Scan for the cell matching the given text and deliver its [x, y] coordinate at center. 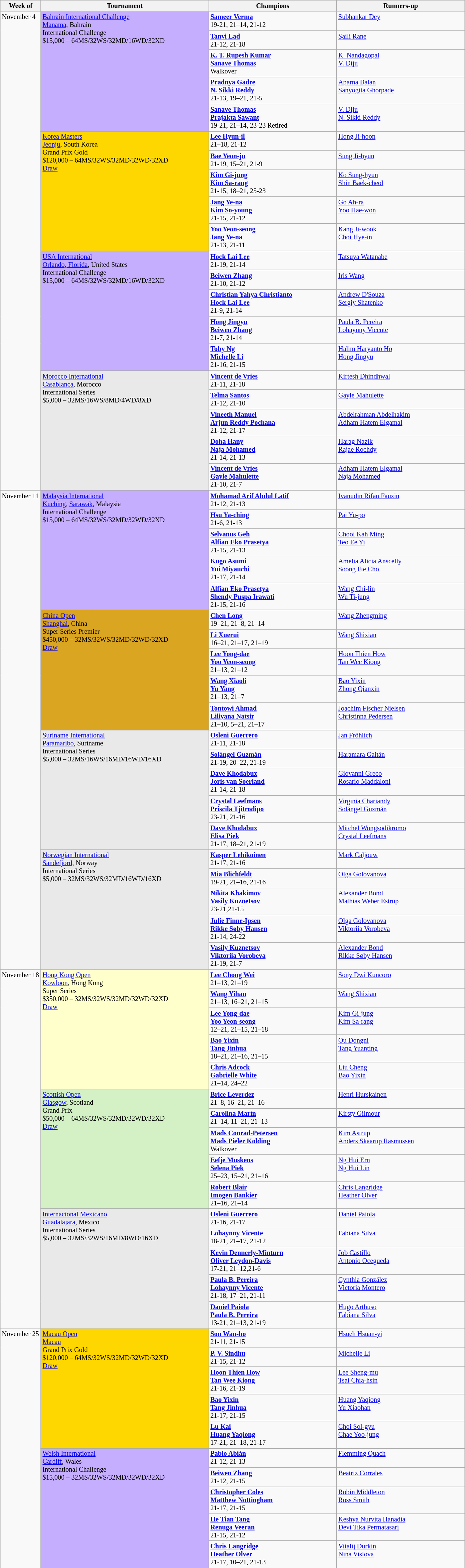
Pradnya Gadre N. Sikki Reddy21-13, 19–21, 21-5 [273, 90]
Tournament [125, 6]
Mia Blichfeldt19-21, 21–16, 21-16 [273, 878]
Subhankar Dey [400, 21]
Ou Dongni Tang Yuanting [400, 1048]
Malaysia InternationalKuching, Sarawak, MalaysiaInternational Challenge$15,000 – 64MS/32WS/32MD/32WD/32XD [125, 550]
Hock Lai Lee21-19, 21-14 [273, 261]
Wang Zhengming [400, 619]
Julie Finne-Ipsen Rikke Søby Hansen21-14, 24-22 [273, 929]
Halim Haryanto Ho Hong Jingyu [400, 357]
Iris Wang [400, 280]
Bao Yixin Tang Jinhua21-17, 21-15 [273, 1407]
Jang Ye-na Kim So-young21-15, 21-12 [273, 210]
Go Ah-ra Yoo Hae-won [400, 210]
Paula B. Pereira Lohaynny Vicente [400, 330]
Ivanudin Rifan Fauzin [400, 500]
Daniel Paiola Paula B. Pereira13-21, 21–13, 21-19 [273, 1315]
Christian Yahya Christianto Hock Lai Lee21-9, 21-14 [273, 303]
Kevin Dennerly-Minturn Oliver Leydon-Davis17-21, 21–12,21-6 [273, 1261]
Bae Yeon-ju21-19, 15–21, 21-9 [273, 160]
Selvanus Geh Alfian Eko Prasetya21-15, 21-13 [273, 542]
Giovanni Greco Rosario Maddaloni [400, 782]
Cynthia González Victoria Montero [400, 1288]
Abdelrahman Abdelhakim Adham Hatem Elgamal [400, 422]
Job Castillo Antonio Ocegueda [400, 1261]
Alexander Bond Rikke Søby Hansen [400, 956]
Virginia Chariandy Solángel Guzmán [400, 809]
Vitalij Durkin Nina Vislova [400, 1554]
Harag Nazik Rajae Rochdy [400, 450]
K. T. Rupesh Kumar Sanave ThomasWalkover [273, 63]
Welsh InternationalCardiff, WalesInternational Challenge$15,000 – 32MS/32WS/32MD/32WD/32XD [125, 1508]
Pablo Abián21-12, 21-13 [273, 1458]
Carolina Marín21–14, 11–21, 21–13 [273, 1118]
Bahrain International ChallengeManama, BahrainInternational Challenge$15,000 – 64MS/32WS/32MD/16WD/32XD [125, 71]
Lee Yong-dae Yoo Yeon-seong21–13, 21–12 [273, 662]
Kirsty Gilmour [400, 1118]
Vincent de Vries Gayle Mahulette21-10, 21-7 [273, 477]
Pai Yu-po [400, 519]
Haramara Gaitán [400, 758]
Yoo Yeon-seong Jang Ye-na21-13, 21-11 [273, 237]
Tatsuya Watanabe [400, 261]
Kim Gi-jung Kim Sa-rang [400, 1021]
Li Xuerui16–21, 21–17, 21–19 [273, 639]
Mark Caljouw [400, 859]
USA InternationalOrlando, Florida, United StatesInternational Challenge$15,000 – 64MS/32WS/32MD/16WD/32XD [125, 311]
Brice Leverdez21–8, 16–21, 21–16 [273, 1099]
Andrew D'Souza Sergiy Shatenko [400, 303]
Mohamad Arif Abdul Latif21-12, 21-13 [273, 500]
Kirtesh Dhindhwal [400, 380]
Hsueh Hsuan-yi [400, 1338]
Wang Chi-lin Wu Ti-jung [400, 597]
Scottish OpenGlasgow, ScotlandGrand Prix$50,000 – 64MS/32WS/32MD/32WD/32XDDraw [125, 1149]
Beiwen Zhang21-10, 21-12 [273, 280]
Olga Golovanova [400, 878]
Ng Hui Ern Ng Hui Lin [400, 1168]
K. Nandagopal V. Diju [400, 63]
Kim Astrup Anders Skaarup Rasmussen [400, 1141]
Jan Fröhlich [400, 739]
Henri Hurskainen [400, 1099]
Beiwen Zhang21-12, 21-15 [273, 1477]
Sanave Thomas Prajakta Sawant19-21, 21–14, 23-23 Retired [273, 118]
Week of [21, 6]
Internacional MexicanoGuadalajara, MexicoInternational Series$5,000 – 32MS/32WS/16MD/8WD/16XD [125, 1269]
Lee Yong-dae Yoo Yeon-seong12–21, 21–15, 21–18 [273, 1021]
Paula B. Pereira Lohaynny Vicente21-18, 17–21, 21-11 [273, 1288]
Huang Yaqiong Yu Xiaohan [400, 1407]
Christopher Coles Matthew Nottingham21-17, 21-15 [273, 1500]
Champions [273, 6]
Robin Middleton Ross Smith [400, 1500]
Chris Adcock Gabrielle White21–14, 24–22 [273, 1075]
Dave Khodabux Joris van Soerland21-14, 21-18 [273, 782]
Flemming Quach [400, 1458]
Vincent de Vries21-11, 21-18 [273, 380]
Vineeth Manuel Arjun Reddy Pochana21-12, 21-17 [273, 422]
Morocco InternationalCasablanca, MoroccoInternational Series$5,000 – 32MS/16WS/8MD/4WD/8XD [125, 430]
Hong Ji-hoon [400, 141]
Lee Hyun-il21–18, 21-12 [273, 141]
Hoon Thien How Tan Wee Kiong [400, 662]
Chris Langridge Heather Olver21-17, 10–21, 21-13 [273, 1554]
Eefje Muskens Selena Piek25–23, 15–21, 21–16 [273, 1168]
Wang Yihan21–13, 16–21, 21–15 [273, 998]
Korea MastersJeonju, South KoreaGrand Prix Gold$120,000 – 64MS/32WS/32MD/32WD/32XDDraw [125, 191]
Toby Ng Michelle Li21-16, 21-15 [273, 357]
Tanvi Lad21-12, 21-18 [273, 40]
Lee Sheng-mu Tsai Chia-hsin [400, 1380]
Solángel Guzmán21-19, 20–22, 21-19 [273, 758]
China OpenShanghai, ChinaSuper Series Premier$450,000 – 32MS/32WS/32MD/32WD/32XDDraw [125, 670]
Kim Gi-jung Kim Sa-rang21-15, 18–21, 25-23 [273, 183]
Alfian Eko Prasetya Shendy Puspa Irawati21-15, 21-16 [273, 597]
Son Wan-ho21-11, 21-15 [273, 1338]
Dave Khodabux Elisa Piek21-17, 18–21, 21-19 [273, 836]
Gayle Mahulette [400, 399]
Lee Chong Wei21–13, 21–19 [273, 979]
Lu Kai Huang Yaqiong17-21, 21–18, 21-17 [273, 1435]
Vasily Kuznetsov Viktoriia Vorobeva21-19, 21-7 [273, 956]
Telma Santos21-12, 21-10 [273, 399]
Ko Sung-hyun Shin Baek-cheol [400, 183]
Hsu Ya-ching21-6, 21-13 [273, 519]
Hoon Thien How Tan Wee Kiong21-16, 21-19 [273, 1380]
Bao Yixin Zhong Qianxin [400, 689]
Osleni Guerrero21-11, 21-18 [273, 739]
Wang Xiaoli Yu Yang21–13, 21–7 [273, 689]
Sony Dwi Kuncoro [400, 979]
Michelle Li [400, 1357]
Choi Sol-gyu Chae Yoo-jung [400, 1435]
Doha Hany Naja Mohamed21-14, 21-13 [273, 450]
Liu Cheng Bao Yixin [400, 1075]
He Tian Tang Renuga Veeran21-15, 21-12 [273, 1527]
November 25 [21, 1448]
November 18 [21, 1149]
Sameer Verma19-21, 21–14, 21-12 [273, 21]
Bao Yixin Tang Jinhua18–21, 21–16, 21–15 [273, 1048]
Olga Golovanova Viktoriia Vorobeva [400, 929]
Kasper Lehikoinen21-17, 21-16 [273, 859]
Hong Kong OpenKowloon, Hong KongSuper Series$350,000 – 32MS/32WS/32MD/32WD/32XDDraw [125, 1029]
Sung Ji-hyun [400, 160]
Kugo Asumi Yui Miyauchi21-17, 21-14 [273, 569]
Joachim Fischer Nielsen Christinna Pedersen [400, 716]
Macau OpenMacauGrand Prix Gold$120,000 – 64MS/32WS/32MD/32WD/32XDDraw [125, 1388]
Crystal Leefmans Priscila Tjitrodipo23-21, 21-16 [273, 809]
Alexander Bond Mathias Weber Estrup [400, 901]
Adham Hatem Elgamal Naja Mohamed [400, 477]
Hong Jingyu Beiwen Zhang21-7, 21-14 [273, 330]
Robert Blair Imogen Bankier21–16, 21–14 [273, 1195]
Osleni Guerrero21-16, 21-17 [273, 1218]
November 4 [21, 251]
Runners-up [400, 6]
P. V. Sindhu21-15, 21-12 [273, 1357]
Chooi Kah Ming Teo Ee Yi [400, 542]
Chris Langridge Heather Olver [400, 1195]
Chen Long19–21, 21–8, 21–14 [273, 619]
Mads Conrad-Petersen Mads Pieler KoldingWalkover [273, 1141]
Aparna Balan Sanyogita Ghorpade [400, 90]
Mitchel Wongsodikromo Crystal Leefmans [400, 836]
November 11 [21, 730]
Tontowi Ahmad Liliyana Natsir21–10, 5–21, 21–17 [273, 716]
V. Diju N. Sikki Reddy [400, 118]
Daniel Paiola [400, 1218]
Fabiana Silva [400, 1237]
Keshya Nurvita Hanadia Devi Tika Permatasari [400, 1527]
Beatriz Corrales [400, 1477]
Norwegian InternationalSandefjord, NorwayInternational Series$5,000 – 32MS/32WS/32MD/16WD/16XD [125, 909]
Suriname InternationalParamaribo, SurinameInternational Series$5,000 – 32MS/16WS/16MD/16WD/16XD [125, 790]
Kang Ji-wook Choi Hye-in [400, 237]
Amelia Alicia Anscelly Soong Fie Cho [400, 569]
Hugo Arthuso Fabiana Silva [400, 1315]
Saili Rane [400, 40]
Nikita Khakimov Vasily Kuznetsov23-21,21-15 [273, 901]
Lohaynny Vicente18-21, 21–17, 21-12 [273, 1237]
